Capture the cell that displays the provided text and extract its [X, Y] central coordinate. 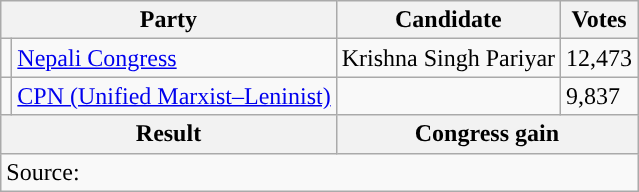
9,837 [600, 96]
Votes [600, 20]
CPN (Unified Marxist–Leninist) [174, 96]
Candidate [448, 20]
Result [168, 134]
12,473 [600, 58]
Source: [320, 172]
Congress gain [486, 134]
Krishna Singh Pariyar [448, 58]
Nepali Congress [174, 58]
Party [168, 20]
